Find where the given text appears and provide that cell's center as [X, Y] coordinate. 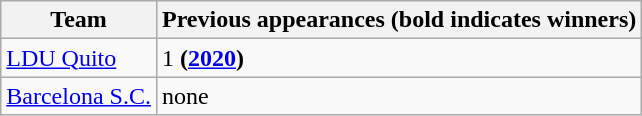
Previous appearances (bold indicates winners) [398, 20]
LDU Quito [79, 58]
Barcelona S.C. [79, 96]
none [398, 96]
1 (2020) [398, 58]
Team [79, 20]
